Return [x, y] of the center of cell containing provided text 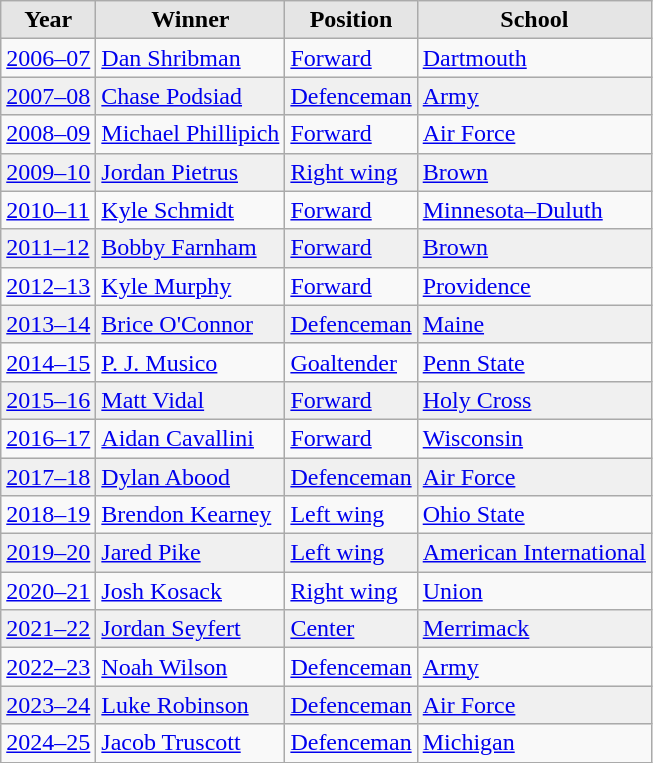
2013–14 [48, 324]
2014–15 [48, 362]
Maine [534, 324]
Luke Robinson [190, 705]
Dan Shribman [190, 58]
P. J. Musico [190, 362]
Minnesota–Duluth [534, 210]
2007–08 [48, 96]
Aidan Cavallini [190, 438]
Brendon Kearney [190, 515]
Ohio State [534, 515]
2022–23 [48, 667]
Wisconsin [534, 438]
Michael Phillipich [190, 134]
2021–22 [48, 629]
Jared Pike [190, 553]
Winner [190, 20]
Dylan Abood [190, 477]
Merrimack [534, 629]
American International [534, 553]
Providence [534, 286]
Bobby Farnham [190, 248]
Union [534, 591]
Michigan [534, 743]
2020–21 [48, 591]
Jacob Truscott [190, 743]
2018–19 [48, 515]
2006–07 [48, 58]
Holy Cross [534, 400]
Jordan Seyfert [190, 629]
2011–12 [48, 248]
Kyle Murphy [190, 286]
2015–16 [48, 400]
Chase Podsiad [190, 96]
2024–25 [48, 743]
2010–11 [48, 210]
2016–17 [48, 438]
2008–09 [48, 134]
Matt Vidal [190, 400]
Kyle Schmidt [190, 210]
Noah Wilson [190, 667]
2019–20 [48, 553]
Josh Kosack [190, 591]
Jordan Pietrus [190, 172]
2023–24 [48, 705]
2017–18 [48, 477]
Penn State [534, 362]
Goaltender [351, 362]
Dartmouth [534, 58]
School [534, 20]
Position [351, 20]
2009–10 [48, 172]
Center [351, 629]
Year [48, 20]
Brice O'Connor [190, 324]
2012–13 [48, 286]
